Find where the given text appears and provide that cell's center as (X, Y) coordinate. 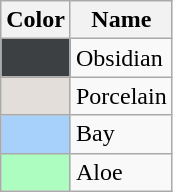
Name (121, 20)
Obsidian (121, 58)
Color (36, 20)
Bay (121, 134)
Aloe (121, 172)
Porcelain (121, 96)
